Detect which cell encompasses the target text, then output its [x, y] center coordinate. 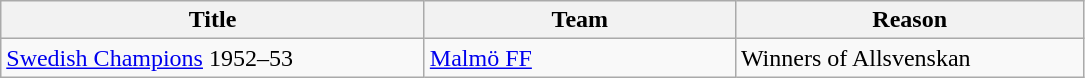
Reason [910, 20]
Malmö FF [580, 58]
Team [580, 20]
Swedish Champions 1952–53 [213, 58]
Title [213, 20]
Winners of Allsvenskan [910, 58]
